Provide the (X, Y) coordinate of the cell's center where the given text is located.  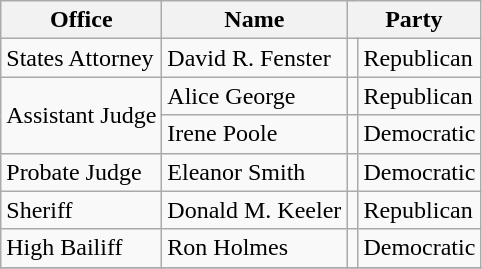
States Attorney (82, 58)
Probate Judge (82, 172)
Donald M. Keeler (254, 210)
Office (82, 20)
Sheriff (82, 210)
David R. Fenster (254, 58)
High Bailiff (82, 248)
Alice George (254, 96)
Name (254, 20)
Irene Poole (254, 134)
Party (414, 20)
Ron Holmes (254, 248)
Eleanor Smith (254, 172)
Assistant Judge (82, 115)
